Output the (x, y) coordinate of the center of the cell containing the given text.  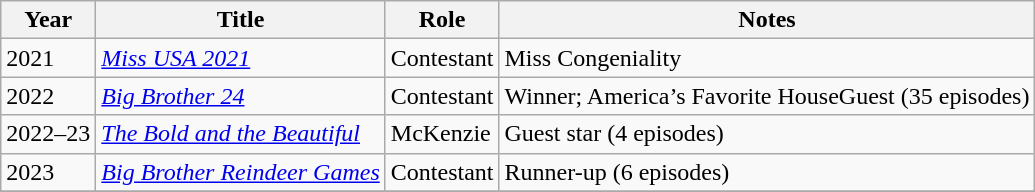
McKenzie (442, 134)
Role (442, 20)
Notes (767, 20)
2022–23 (48, 134)
Winner; America’s Favorite HouseGuest (35 episodes) (767, 96)
Big Brother Reindeer Games (240, 172)
The Bold and the Beautiful (240, 134)
Miss Congeniality (767, 58)
Miss USA 2021 (240, 58)
Runner-up (6 episodes) (767, 172)
2023 (48, 172)
2021 (48, 58)
2022 (48, 96)
Year (48, 20)
Guest star (4 episodes) (767, 134)
Title (240, 20)
Big Brother 24 (240, 96)
